Provide the (X, Y) coordinate of the cell's center where the given text is located.  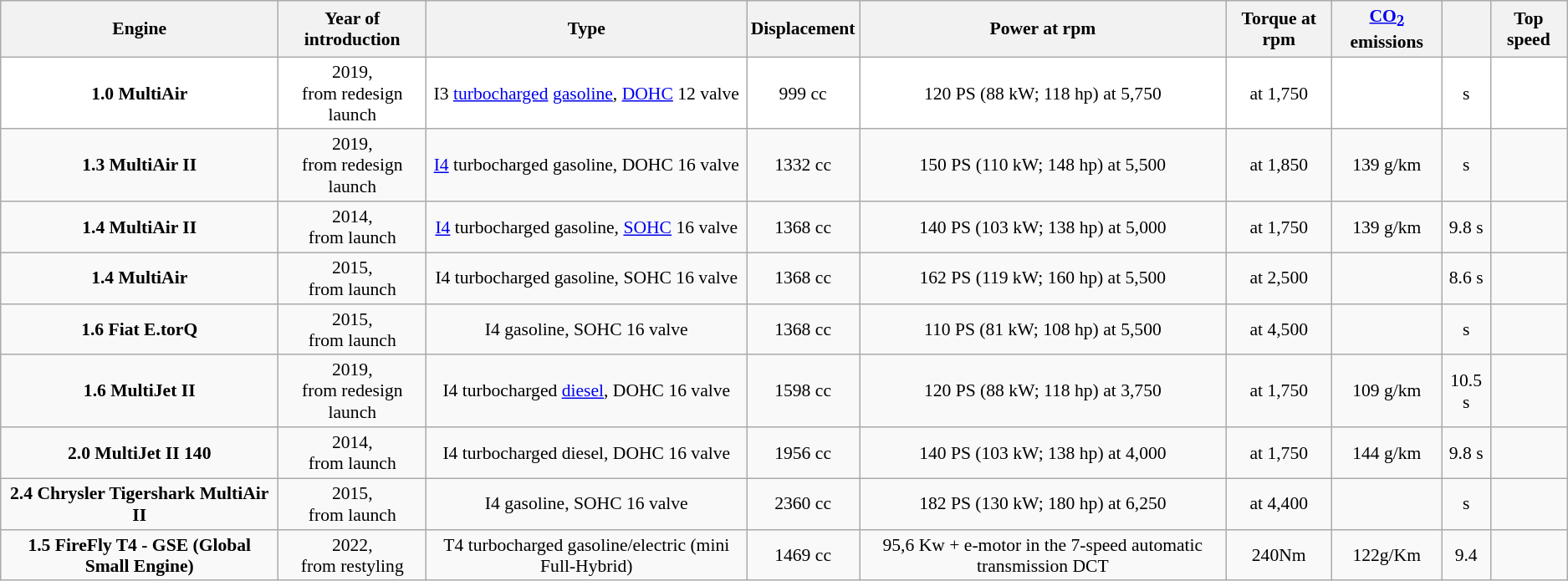
110 PS (81 kW; 108 hp) at 5,500 (1044, 329)
at 1,850 (1279, 166)
1.4 MultiAir II (140, 227)
140 PS (103 kW; 138 hp) at 5,000 (1044, 227)
CO2 emissions (1387, 28)
Torque at rpm (1279, 28)
140 PS (103 kW; 138 hp) at 4,000 (1044, 453)
1598 cc (803, 391)
T4 turbocharged gasoline/electric (mini Full-Hybrid) (587, 555)
Year of introduction (353, 28)
122g/Km (1387, 555)
1956 cc (803, 453)
162 PS (119 kW; 160 hp) at 5,500 (1044, 278)
120 PS (88 kW; 118 hp) at 5,750 (1044, 94)
1469 cc (803, 555)
Top speed (1529, 28)
144 g/km (1387, 453)
1.5 FireFly T4 - GSE (Global Small Engine) (140, 555)
9.4 (1466, 555)
95,6 Kw + e-motor in the 7-speed automatic transmission DCT (1044, 555)
2.4 Chrysler Tigershark MultiAir II (140, 503)
150 PS (110 kW; 148 hp) at 5,500 (1044, 166)
2360 cc (803, 503)
240Nm (1279, 555)
at 2,500 (1279, 278)
182 PS (130 kW; 180 hp) at 6,250 (1044, 503)
1.4 MultiAir (140, 278)
120 PS (88 kW; 118 hp) at 3,750 (1044, 391)
Power at rpm (1044, 28)
I4 turbocharged gasoline, DOHC 16 valve (587, 166)
2.0 MultiJet II 140 (140, 453)
Displacement (803, 28)
1.6 MultiJet II (140, 391)
1.3 MultiAir II (140, 166)
8.6 s (1466, 278)
at 4,400 (1279, 503)
2022,from restyling (353, 555)
Type (587, 28)
1332 cc (803, 166)
Engine (140, 28)
1.0 MultiAir (140, 94)
10.5 s (1466, 391)
at 4,500 (1279, 329)
999 cc (803, 94)
I3 turbocharged gasoline, DOHC 12 valve (587, 94)
1.6 Fiat E.torQ (140, 329)
109 g/km (1387, 391)
